Provide the (x, y) coordinate of the cell's center where the given text is located.  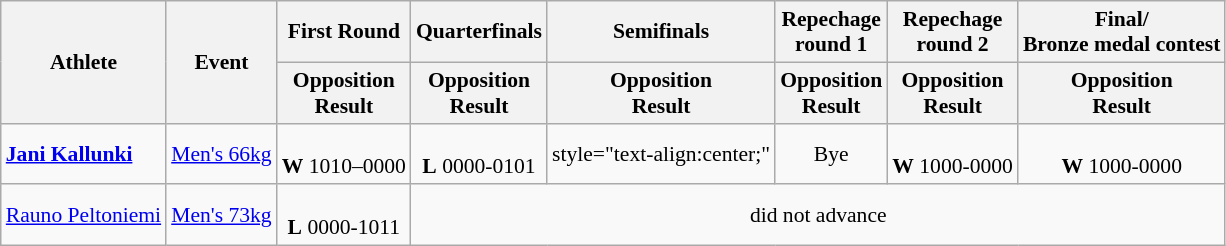
Rauno Peltoniemi (84, 216)
Repechage round 1 (831, 32)
Event (222, 62)
style="text-align:center;" (661, 154)
L 0000-1011 (344, 216)
W 1010–0000 (344, 154)
L 0000-0101 (479, 154)
Men's 66kg (222, 154)
Repechage round 2 (952, 32)
Semifinals (661, 32)
did not advance (818, 216)
First Round (344, 32)
Quarterfinals (479, 32)
Athlete (84, 62)
Men's 73kg (222, 216)
Final/Bronze medal contest (1122, 32)
Jani Kallunki (84, 154)
Bye (831, 154)
